Find where the given text appears and provide that cell's center as (X, Y) coordinate. 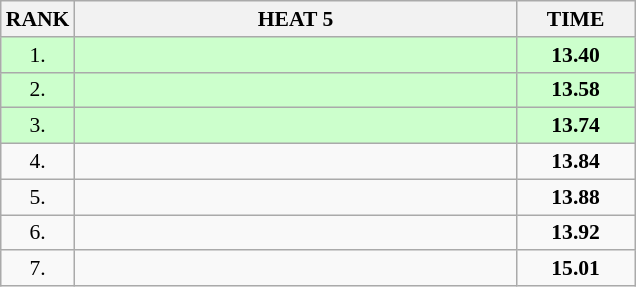
13.40 (576, 55)
13.84 (576, 162)
6. (38, 233)
3. (38, 126)
4. (38, 162)
5. (38, 197)
13.92 (576, 233)
HEAT 5 (295, 19)
TIME (576, 19)
RANK (38, 19)
13.74 (576, 126)
13.58 (576, 90)
13.88 (576, 197)
1. (38, 55)
2. (38, 90)
7. (38, 269)
15.01 (576, 269)
